Search for the cell housing the specified text and yield its [x, y] center coordinate. 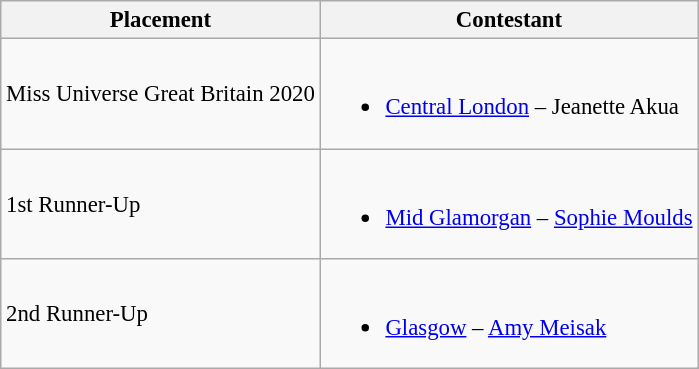
Placement [160, 20]
Mid Glamorgan – Sophie Moulds [509, 204]
Miss Universe Great Britain 2020 [160, 94]
Glasgow – Amy Meisak [509, 314]
1st Runner-Up [160, 204]
Central London – Jeanette Akua [509, 94]
Contestant [509, 20]
2nd Runner-Up [160, 314]
